Capture the cell that displays the provided text and extract its [X, Y] central coordinate. 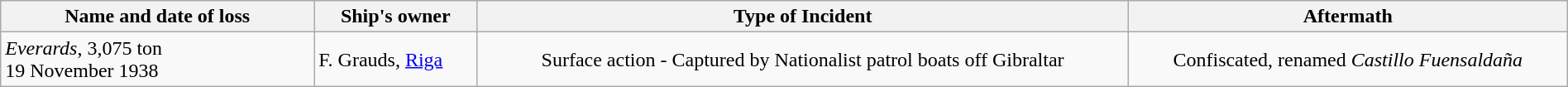
Surface action - Captured by Nationalist patrol boats off Gibraltar [802, 60]
Ship's owner [395, 17]
Confiscated, renamed Castillo Fuensaldaña [1348, 60]
Name and date of loss [157, 17]
F. Grauds, Riga [395, 60]
Aftermath [1348, 17]
Everards, 3,075 ton19 November 1938 [157, 60]
Type of Incident [802, 17]
